Identify which cell holds the provided text, then report its [X, Y] central coordinate. 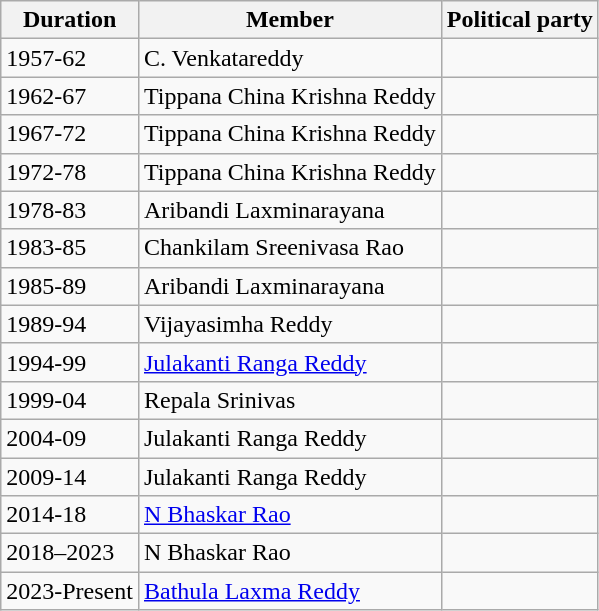
Member [290, 20]
1972-78 [70, 172]
1967-72 [70, 134]
1978-83 [70, 210]
1962-67 [70, 96]
2009-14 [70, 477]
Vijayasimha Reddy [290, 324]
Chankilam Sreenivasa Rao [290, 248]
1999-04 [70, 400]
2014-18 [70, 515]
1983-85 [70, 248]
Duration [70, 20]
1994-99 [70, 362]
1985-89 [70, 286]
Repala Srinivas [290, 400]
2004-09 [70, 438]
2023-Present [70, 591]
1989-94 [70, 324]
Bathula Laxma Reddy [290, 591]
1957-62 [70, 58]
Political party [520, 20]
2018–2023 [70, 553]
C. Venkatareddy [290, 58]
